Output the [x, y] coordinate of the center of the cell containing the given text.  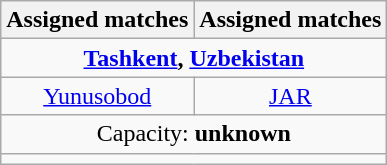
Capacity: unknown [194, 134]
Tashkent, Uzbekistan [194, 58]
JAR [290, 96]
Yunusobod [98, 96]
